Search for the cell housing the specified text and yield its (x, y) center coordinate. 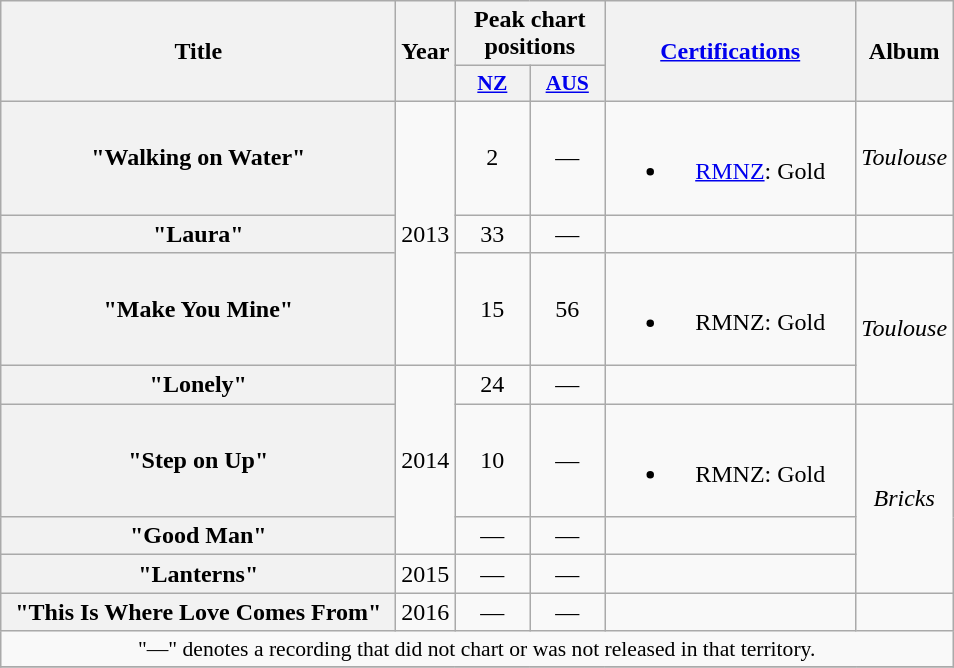
"Lanterns" (198, 574)
"Lonely" (198, 385)
33 (492, 233)
Year (426, 52)
56 (568, 310)
"Walking on Water" (198, 158)
"Step on Up" (198, 460)
"Laura" (198, 233)
24 (492, 385)
Title (198, 52)
"Good Man" (198, 536)
2 (492, 158)
"—" denotes a recording that did not chart or was not released in that territory. (477, 649)
NZ (492, 84)
15 (492, 310)
Peak chart positions (530, 34)
"This Is Where Love Comes From" (198, 612)
Certifications (730, 52)
10 (492, 460)
2014 (426, 460)
Bricks (904, 498)
2015 (426, 574)
2013 (426, 233)
"Make You Mine" (198, 310)
Album (904, 52)
AUS (568, 84)
2016 (426, 612)
